From the cell containing the given text, extract its center point as (x, y) coordinate. 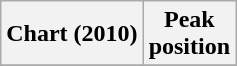
Chart (2010) (72, 34)
Peakposition (189, 34)
